Search for the cell housing the specified text and yield its (x, y) center coordinate. 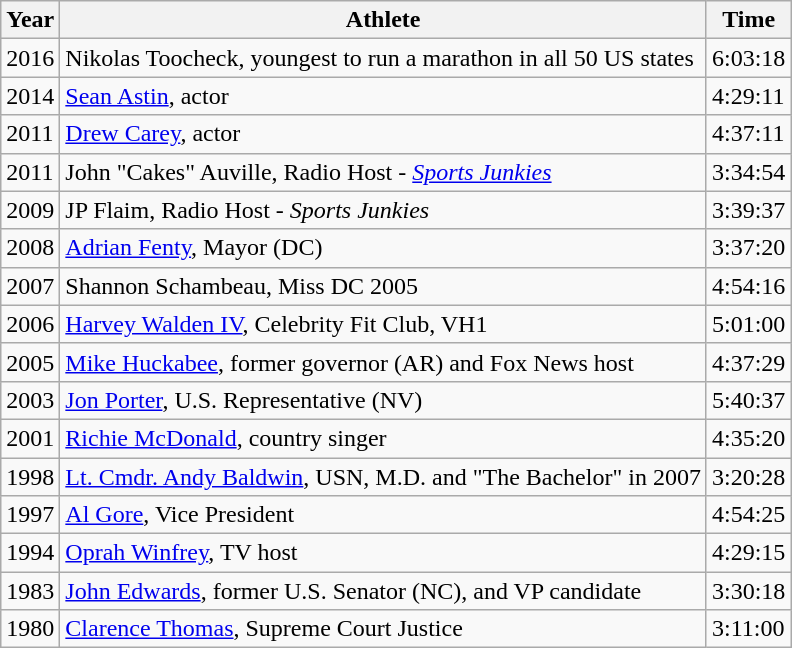
3:30:18 (748, 591)
1997 (30, 515)
Year (30, 20)
Mike Huckabee, former governor (AR) and Fox News host (384, 362)
3:20:28 (748, 477)
Richie McDonald, country singer (384, 438)
1998 (30, 477)
6:03:18 (748, 58)
Oprah Winfrey, TV host (384, 553)
3:37:20 (748, 248)
John "Cakes" Auville, Radio Host - Sports Junkies (384, 172)
Shannon Schambeau, Miss DC 2005 (384, 286)
2003 (30, 400)
Al Gore, Vice President (384, 515)
2009 (30, 210)
4:35:20 (748, 438)
2005 (30, 362)
3:34:54 (748, 172)
Sean Astin, actor (384, 96)
Adrian Fenty, Mayor (DC) (384, 248)
1980 (30, 629)
2007 (30, 286)
2006 (30, 324)
Time (748, 20)
1994 (30, 553)
Drew Carey, actor (384, 134)
4:29:15 (748, 553)
Lt. Cmdr. Andy Baldwin, USN, M.D. and "The Bachelor" in 2007 (384, 477)
JP Flaim, Radio Host - Sports Junkies (384, 210)
Jon Porter, U.S. Representative (NV) (384, 400)
2001 (30, 438)
2016 (30, 58)
Clarence Thomas, Supreme Court Justice (384, 629)
Nikolas Toocheck, youngest to run a marathon in all 50 US states (384, 58)
Athlete (384, 20)
3:39:37 (748, 210)
Harvey Walden IV, Celebrity Fit Club, VH1 (384, 324)
1983 (30, 591)
4:37:29 (748, 362)
5:01:00 (748, 324)
5:40:37 (748, 400)
4:54:25 (748, 515)
4:37:11 (748, 134)
2014 (30, 96)
4:29:11 (748, 96)
2008 (30, 248)
4:54:16 (748, 286)
John Edwards, former U.S. Senator (NC), and VP candidate (384, 591)
3:11:00 (748, 629)
